Capture the cell that displays the provided text and extract its [X, Y] central coordinate. 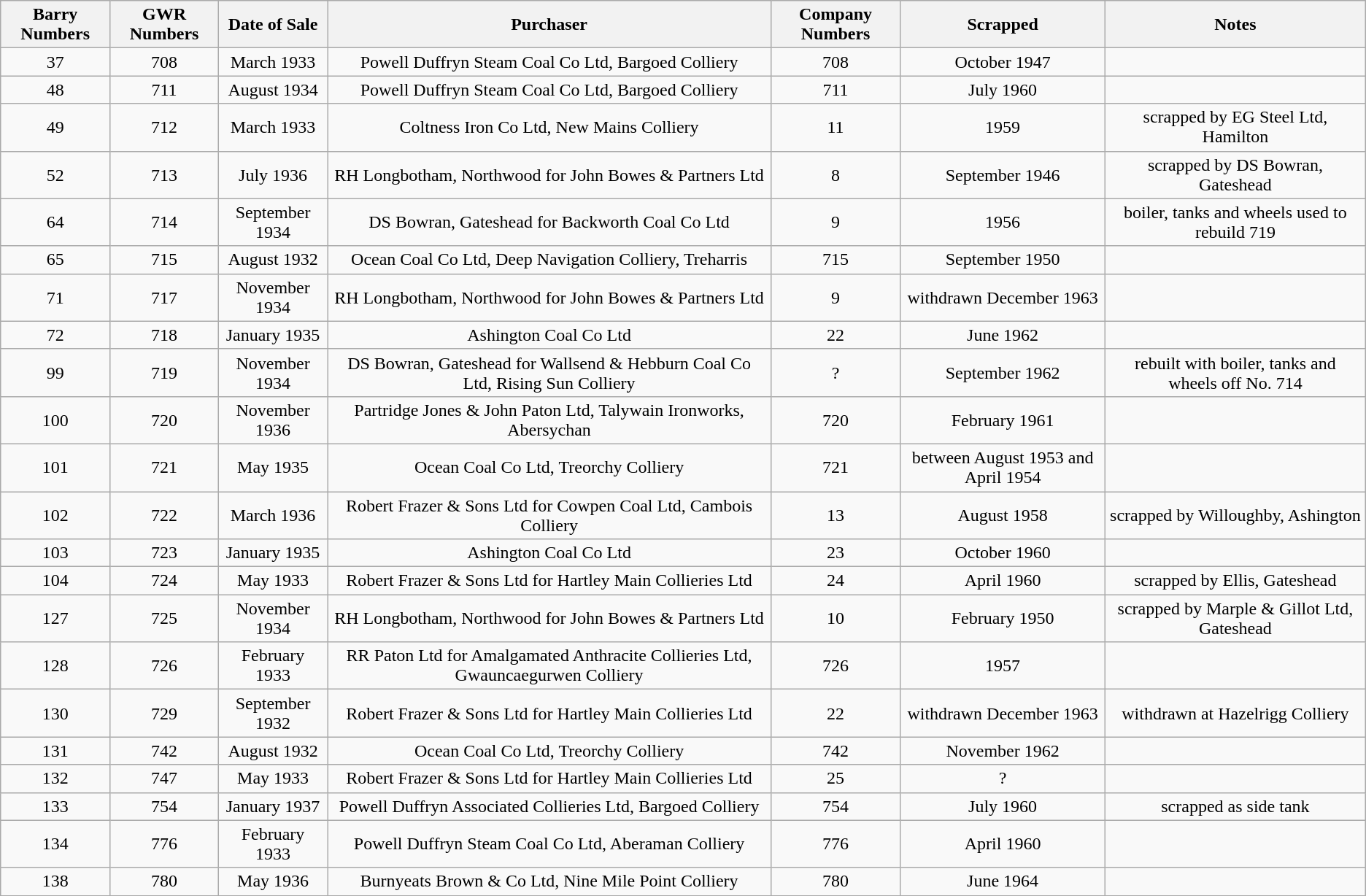
133 [55, 806]
Burnyeats Brown & Co Ltd, Nine Mile Point Colliery [549, 881]
Powell Duffryn Steam Coal Co Ltd, Aberaman Colliery [549, 843]
boiler, tanks and wheels used to rebuild 719 [1236, 222]
February 1950 [1003, 619]
scrapped by Ellis, Gateshead [1236, 581]
8 [836, 175]
October 1947 [1003, 62]
128 [55, 665]
712 [165, 127]
23 [836, 553]
49 [55, 127]
scrapped as side tank [1236, 806]
713 [165, 175]
DS Bowran, Gateshead for Wallsend & Hebburn Coal Co Ltd, Rising Sun Colliery [549, 372]
131 [55, 751]
scrapped by EG Steel Ltd, Hamilton [1236, 127]
November 1962 [1003, 751]
10 [836, 619]
June 1962 [1003, 335]
September 1932 [273, 714]
Ocean Coal Co Ltd, Deep Navigation Colliery, Treharris [549, 260]
Robert Frazer & Sons Ltd for Cowpen Coal Ltd, Cambois Colliery [549, 515]
Scrapped [1003, 25]
99 [55, 372]
August 1958 [1003, 515]
104 [55, 581]
52 [55, 175]
Notes [1236, 25]
132 [55, 779]
747 [165, 779]
Purchaser [549, 25]
37 [55, 62]
March 1936 [273, 515]
July 1936 [273, 175]
102 [55, 515]
1956 [1003, 222]
August 1934 [273, 90]
729 [165, 714]
11 [836, 127]
Partridge Jones & John Paton Ltd, Talywain Ironworks, Abersychan [549, 420]
714 [165, 222]
Company Numbers [836, 25]
May 1935 [273, 467]
103 [55, 553]
scrapped by Marple & Gillot Ltd, Gateshead [1236, 619]
72 [55, 335]
Barry Numbers [55, 25]
722 [165, 515]
71 [55, 298]
718 [165, 335]
25 [836, 779]
13 [836, 515]
725 [165, 619]
130 [55, 714]
127 [55, 619]
DS Bowran, Gateshead for Backworth Coal Co Ltd [549, 222]
Date of Sale [273, 25]
64 [55, 222]
24 [836, 581]
September 1950 [1003, 260]
717 [165, 298]
1959 [1003, 127]
1957 [1003, 665]
scrapped by DS Bowran, Gateshead [1236, 175]
rebuilt with boiler, tanks and wheels off No. 714 [1236, 372]
724 [165, 581]
RR Paton Ltd for Amalgamated Anthracite Collieries Ltd, Gwauncaegurwen Colliery [549, 665]
Powell Duffryn Associated Collieries Ltd, Bargoed Colliery [549, 806]
February 1961 [1003, 420]
GWR Numbers [165, 25]
September 1962 [1003, 372]
November 1936 [273, 420]
134 [55, 843]
65 [55, 260]
723 [165, 553]
May 1936 [273, 881]
September 1934 [273, 222]
June 1964 [1003, 881]
138 [55, 881]
withdrawn at Hazelrigg Colliery [1236, 714]
719 [165, 372]
scrapped by Willoughby, Ashington [1236, 515]
48 [55, 90]
Coltness Iron Co Ltd, New Mains Colliery [549, 127]
between August 1953 and April 1954 [1003, 467]
October 1960 [1003, 553]
101 [55, 467]
100 [55, 420]
January 1937 [273, 806]
September 1946 [1003, 175]
